From the cell containing the given text, extract its center point as [X, Y] coordinate. 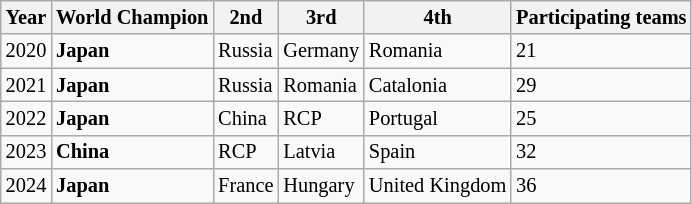
World Champion [132, 17]
2023 [26, 152]
29 [601, 85]
Portugal [438, 118]
France [246, 186]
Latvia [321, 152]
36 [601, 186]
2022 [26, 118]
United Kingdom [438, 186]
2020 [26, 51]
Participating teams [601, 17]
Catalonia [438, 85]
21 [601, 51]
Year [26, 17]
Germany [321, 51]
25 [601, 118]
2024 [26, 186]
Spain [438, 152]
4th [438, 17]
Hungary [321, 186]
2nd [246, 17]
3rd [321, 17]
2021 [26, 85]
32 [601, 152]
